Return the [x, y] coordinate for the center point of the cell that contains the specified text.  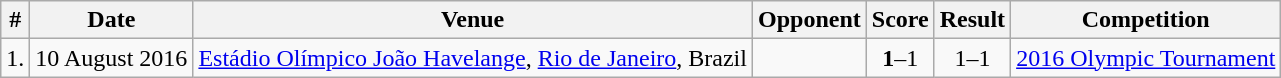
1. [16, 58]
Opponent [809, 20]
Result [972, 20]
Competition [1146, 20]
Score [900, 20]
Estádio Olímpico João Havelange, Rio de Janeiro, Brazil [473, 58]
# [16, 20]
Date [112, 20]
2016 Olympic Tournament [1146, 58]
Venue [473, 20]
10 August 2016 [112, 58]
